Pinpoint the cell where the given text exists, returning its [X, Y] midpoint coordinate. 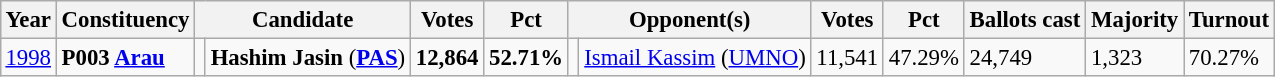
70.27% [1230, 57]
Year [28, 20]
Ballots cast [1024, 20]
Hashim Jasin (PAS) [308, 57]
1,323 [1135, 57]
12,864 [446, 57]
Ismail Kassim (UMNO) [695, 57]
24,749 [1024, 57]
Candidate [303, 20]
Constituency [125, 20]
1998 [28, 57]
Turnout [1230, 20]
52.71% [526, 57]
11,541 [847, 57]
47.29% [924, 57]
P003 Arau [125, 57]
Majority [1135, 20]
Opponent(s) [690, 20]
